Identify which cell holds the provided text, then report its (x, y) central coordinate. 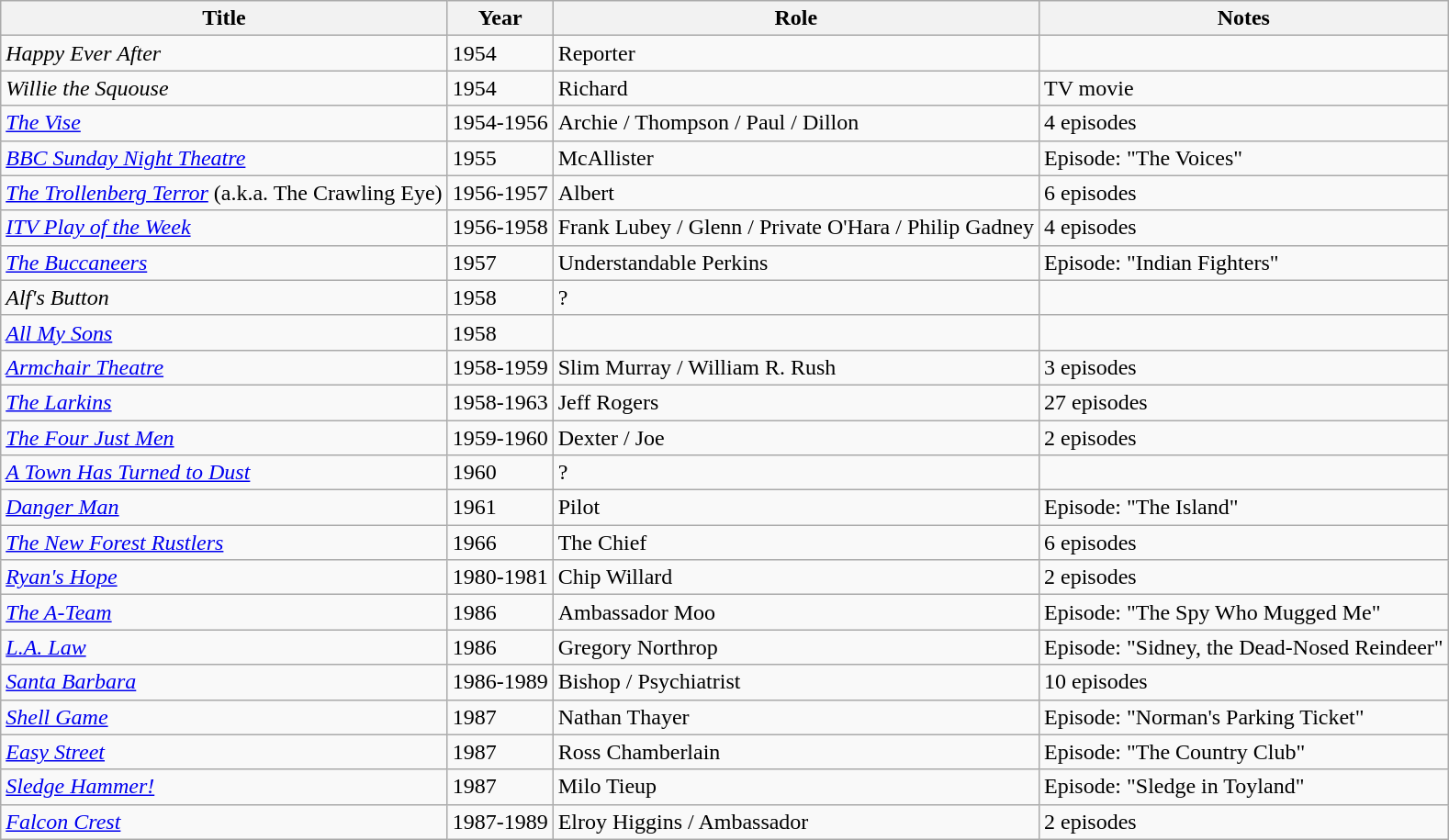
Episode: "The Country Club" (1243, 752)
Willie the Squouse (224, 88)
1954-1956 (500, 123)
A Town Has Turned to Dust (224, 473)
Slim Murray / William R. Rush (795, 367)
10 episodes (1243, 682)
Title (224, 18)
1961 (500, 508)
Pilot (795, 508)
Santa Barbara (224, 682)
The Buccaneers (224, 263)
Elroy Higgins / Ambassador (795, 822)
The Chief (795, 543)
Archie / Thompson / Paul / Dillon (795, 123)
1958-1959 (500, 367)
Bishop / Psychiatrist (795, 682)
Nathan Thayer (795, 717)
1956-1958 (500, 228)
Frank Lubey / Glenn / Private O'Hara / Philip Gadney (795, 228)
L.A. Law (224, 647)
Dexter / Joe (795, 438)
Ambassador Moo (795, 612)
The Four Just Men (224, 438)
BBC Sunday Night Theatre (224, 158)
Shell Game (224, 717)
Jeff Rogers (795, 402)
The Larkins (224, 402)
TV movie (1243, 88)
Reporter (795, 53)
Episode: "The Island" (1243, 508)
1966 (500, 543)
1955 (500, 158)
Episode: "Sledge in Toyland" (1243, 787)
Notes (1243, 18)
3 episodes (1243, 367)
1980-1981 (500, 577)
1960 (500, 473)
27 episodes (1243, 402)
The Trollenberg Terror (a.k.a. The Crawling Eye) (224, 193)
Armchair Theatre (224, 367)
Chip Willard (795, 577)
Episode: "Indian Fighters" (1243, 263)
Happy Ever After (224, 53)
The A-Team (224, 612)
Understandable Perkins (795, 263)
All My Sons (224, 332)
McAllister (795, 158)
Easy Street (224, 752)
Episode: "The Voices" (1243, 158)
Richard (795, 88)
Albert (795, 193)
Episode: "Norman's Parking Ticket" (1243, 717)
Episode: "The Spy Who Mugged Me" (1243, 612)
ITV Play of the Week (224, 228)
1986-1989 (500, 682)
Ross Chamberlain (795, 752)
1959-1960 (500, 438)
The Vise (224, 123)
Role (795, 18)
Episode: "Sidney, the Dead-Nosed Reindeer" (1243, 647)
Sledge Hammer! (224, 787)
Ryan's Hope (224, 577)
1956-1957 (500, 193)
Falcon Crest (224, 822)
Gregory Northrop (795, 647)
1957 (500, 263)
1987-1989 (500, 822)
Danger Man (224, 508)
Milo Tieup (795, 787)
1958-1963 (500, 402)
Year (500, 18)
Alf's Button (224, 297)
The New Forest Rustlers (224, 543)
